For the text-containing cell, return its midpoint in (X, Y) coordinate format. 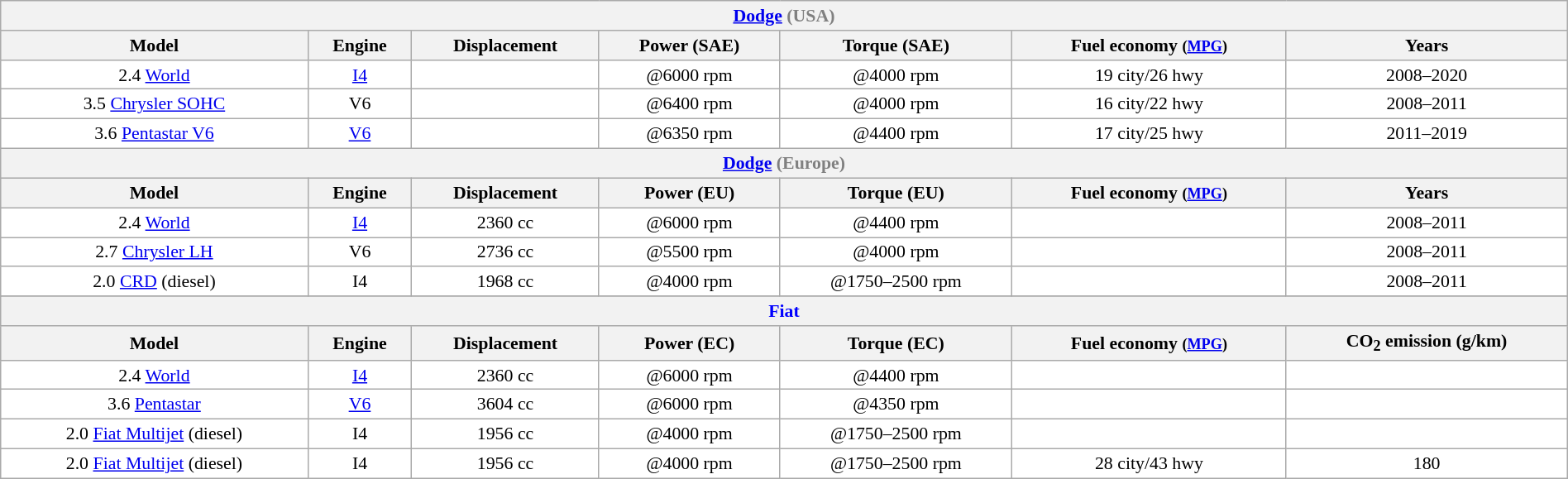
3.6 Pentastar V6 (154, 133)
180 (1427, 463)
@4350 rpm (896, 404)
2.7 Chrysler LH (154, 251)
Torque (EU) (896, 193)
Fiat (784, 310)
2011–2019 (1427, 133)
3.6 Pentastar (154, 404)
Power (EU) (690, 193)
3.5 Chrysler SOHC (154, 103)
28 city/43 hwy (1150, 463)
3604 cc (505, 404)
@6350 rpm (690, 133)
Dodge (Europe) (784, 163)
Dodge (USA) (784, 15)
16 city/22 hwy (1150, 103)
@5500 rpm (690, 251)
Power (EC) (690, 342)
19 city/26 hwy (1150, 74)
2736 cc (505, 251)
Power (SAE) (690, 45)
Torque (SAE) (896, 45)
@6400 rpm (690, 103)
Torque (EC) (896, 342)
17 city/25 hwy (1150, 133)
1968 cc (505, 281)
2.0 CRD (diesel) (154, 281)
2008–2020 (1427, 74)
CO2 emission (g/km) (1427, 342)
